Search for the cell housing the specified text and yield its [X, Y] center coordinate. 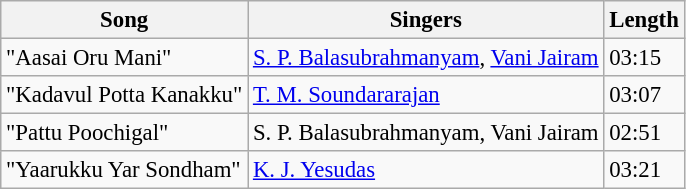
03:21 [644, 170]
K. J. Yesudas [426, 170]
03:15 [644, 58]
"Pattu Poochigal" [124, 133]
"Yaarukku Yar Sondham" [124, 170]
Singers [426, 20]
T. M. Soundararajan [426, 95]
"Kadavul Potta Kanakku" [124, 95]
02:51 [644, 133]
"Aasai Oru Mani" [124, 58]
Length [644, 20]
Song [124, 20]
03:07 [644, 95]
